Pinpoint the cell where the given text exists, returning its (X, Y) midpoint coordinate. 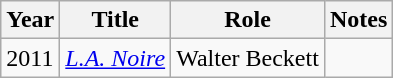
Year (30, 20)
2011 (30, 58)
Walter Beckett (248, 58)
L.A. Noire (116, 58)
Role (248, 20)
Notes (358, 20)
Title (116, 20)
